Capture the cell that displays the provided text and extract its [x, y] central coordinate. 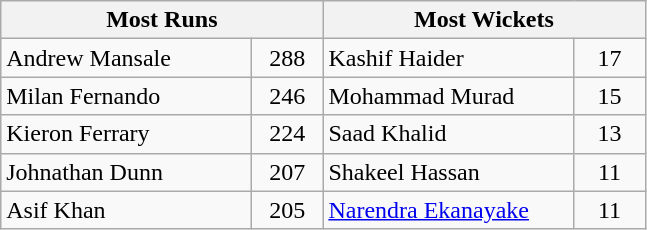
Saad Khalid [448, 134]
Kieron Ferrary [126, 134]
Mohammad Murad [448, 96]
207 [288, 172]
13 [610, 134]
Shakeel Hassan [448, 172]
205 [288, 210]
Most Wickets [484, 20]
Milan Fernando [126, 96]
246 [288, 96]
15 [610, 96]
288 [288, 58]
Johnathan Dunn [126, 172]
Most Runs [162, 20]
Narendra Ekanayake [448, 210]
17 [610, 58]
Asif Khan [126, 210]
224 [288, 134]
Kashif Haider [448, 58]
Andrew Mansale [126, 58]
